Pinpoint the cell where the given text exists, returning its [x, y] midpoint coordinate. 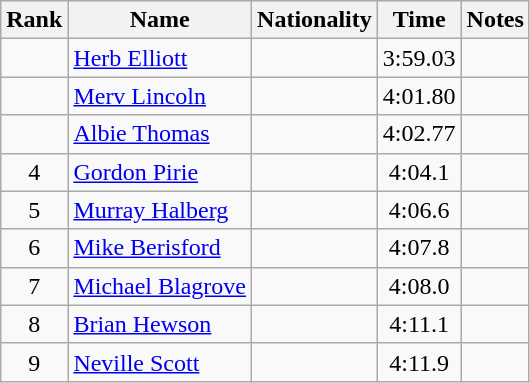
Time [419, 20]
Brian Hewson [160, 324]
4 [34, 172]
Mike Berisford [160, 248]
7 [34, 286]
4:02.77 [419, 134]
5 [34, 210]
6 [34, 248]
Neville Scott [160, 362]
4:01.80 [419, 96]
4:06.6 [419, 210]
4:08.0 [419, 286]
8 [34, 324]
Nationality [315, 20]
4:11.9 [419, 362]
Name [160, 20]
Rank [34, 20]
Gordon Pirie [160, 172]
Merv Lincoln [160, 96]
Herb Elliott [160, 58]
Michael Blagrove [160, 286]
3:59.03 [419, 58]
Albie Thomas [160, 134]
4:07.8 [419, 248]
4:11.1 [419, 324]
9 [34, 362]
Notes [495, 20]
Murray Halberg [160, 210]
4:04.1 [419, 172]
